Output the [X, Y] coordinate of the center of the cell containing the given text.  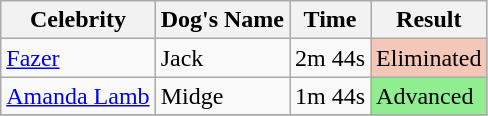
Time [330, 20]
Celebrity [78, 20]
Jack [222, 58]
2m 44s [330, 58]
Midge [222, 96]
Amanda Lamb [78, 96]
Fazer [78, 58]
Result [429, 20]
1m 44s [330, 96]
Eliminated [429, 58]
Advanced [429, 96]
Dog's Name [222, 20]
